Locate the cell with the specified text and output its [X, Y] center coordinate. 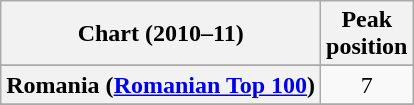
7 [367, 85]
Peakposition [367, 34]
Romania (Romanian Top 100) [161, 85]
Chart (2010–11) [161, 34]
